Return (X, Y) of the center of cell containing provided text 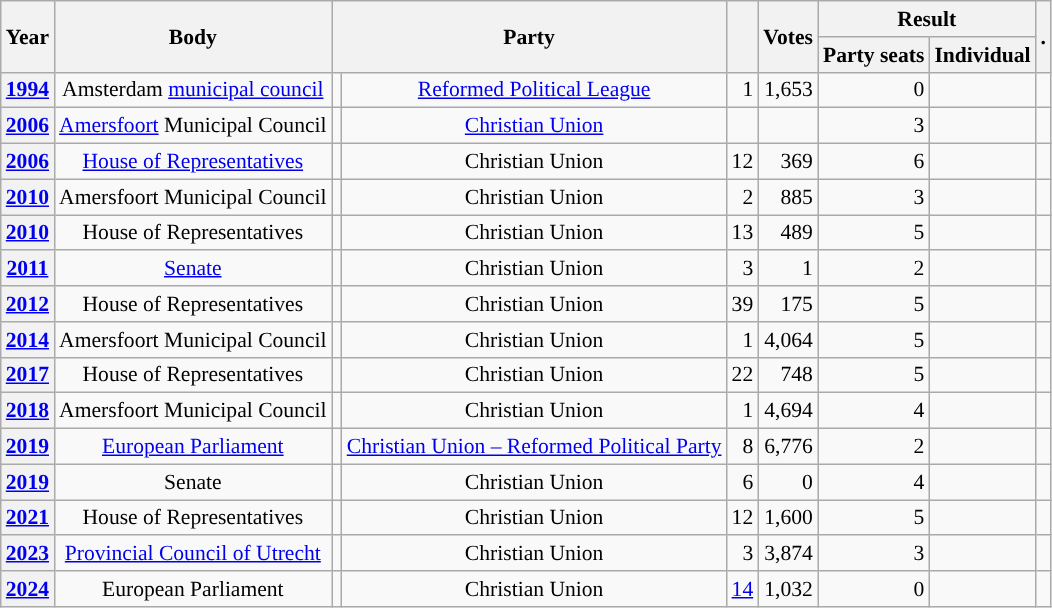
1,032 (788, 589)
1,653 (788, 90)
14 (743, 589)
4,064 (788, 340)
Votes (788, 36)
Individual (982, 55)
175 (788, 304)
22 (743, 375)
885 (788, 197)
4,694 (788, 411)
Party (530, 36)
Year (28, 36)
Party seats (874, 55)
2018 (28, 411)
39 (743, 304)
1994 (28, 90)
1,600 (788, 518)
2021 (28, 518)
6,776 (788, 447)
2014 (28, 340)
489 (788, 233)
Result (927, 19)
748 (788, 375)
2017 (28, 375)
2024 (28, 589)
Reformed Political League (534, 90)
2012 (28, 304)
13 (743, 233)
2011 (28, 269)
2023 (28, 554)
369 (788, 162)
Christian Union – Reformed Political Party (534, 447)
8 (743, 447)
Provincial Council of Utrecht (193, 554)
. (1044, 36)
Amsterdam municipal council (193, 90)
3,874 (788, 554)
Body (193, 36)
